For the text-containing cell, return its midpoint in [x, y] coordinate format. 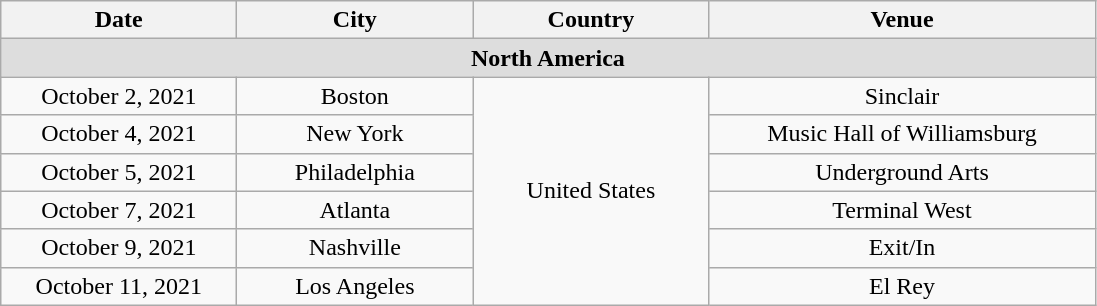
Date [119, 20]
Music Hall of Williamsburg [902, 134]
Venue [902, 20]
Terminal West [902, 210]
City [355, 20]
El Rey [902, 286]
Sinclair [902, 96]
October 11, 2021 [119, 286]
Nashville [355, 248]
United States [591, 191]
Exit/In [902, 248]
October 7, 2021 [119, 210]
North America [548, 58]
Los Angeles [355, 286]
October 4, 2021 [119, 134]
Philadelphia [355, 172]
Boston [355, 96]
October 9, 2021 [119, 248]
Country [591, 20]
Underground Arts [902, 172]
New York [355, 134]
Atlanta [355, 210]
October 2, 2021 [119, 96]
October 5, 2021 [119, 172]
